From the cell containing the given text, extract its center point as [X, Y] coordinate. 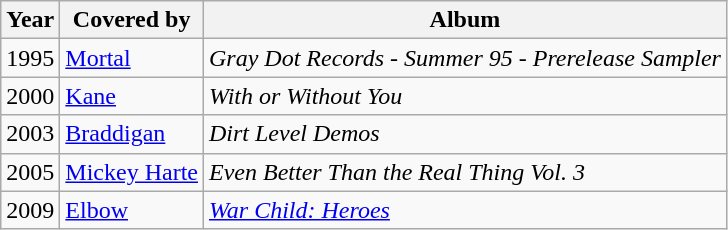
Dirt Level Demos [464, 134]
Braddigan [132, 134]
1995 [30, 58]
2009 [30, 210]
Kane [132, 96]
Gray Dot Records - Summer 95 - Prerelease Sampler [464, 58]
2000 [30, 96]
Year [30, 20]
Covered by [132, 20]
Elbow [132, 210]
2005 [30, 172]
Even Better Than the Real Thing Vol. 3 [464, 172]
2003 [30, 134]
Album [464, 20]
Mickey Harte [132, 172]
War Child: Heroes [464, 210]
With or Without You [464, 96]
Mortal [132, 58]
